Capture the cell that displays the provided text and extract its (X, Y) central coordinate. 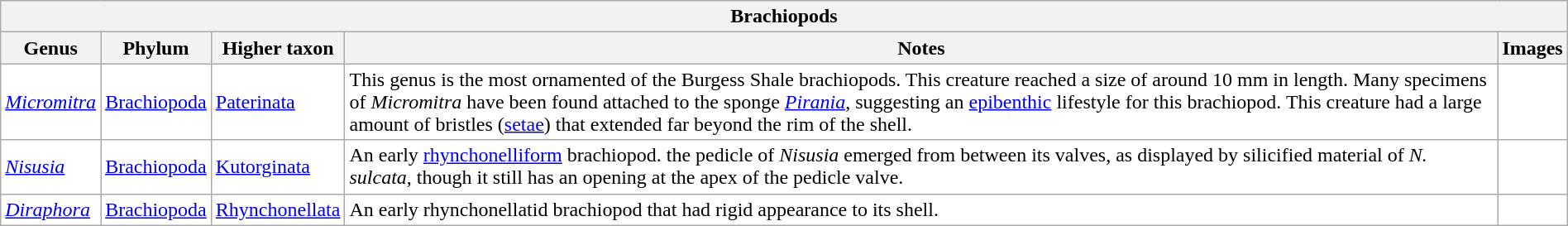
Phylum (156, 48)
Paterinata (278, 102)
Brachiopods (784, 17)
Images (1532, 48)
Genus (51, 48)
Higher taxon (278, 48)
Nisusia (51, 167)
Diraphora (51, 209)
Rhynchonellata (278, 209)
Notes (921, 48)
Kutorginata (278, 167)
Micromitra (51, 102)
An early rhynchonellatid brachiopod that had rigid appearance to its shell. (921, 209)
